Provide the [x, y] coordinate of the cell's center where the given text is located.  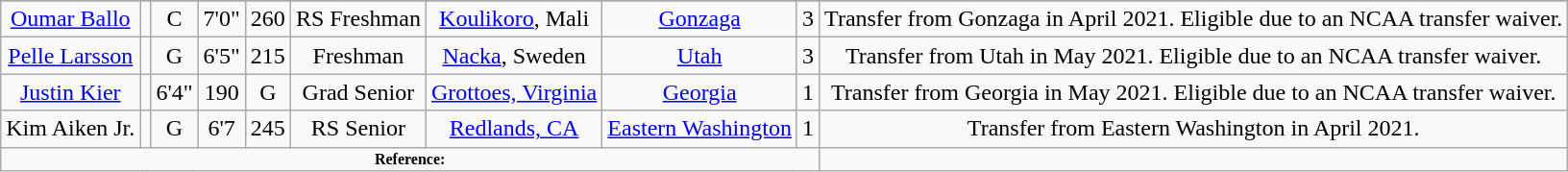
6'7 [221, 129]
Eastern Washington [699, 129]
Utah [699, 56]
245 [267, 129]
Redlands, CA [513, 129]
Justin Kier [71, 92]
RS Senior [357, 129]
7'0" [221, 19]
C [175, 19]
Freshman [357, 56]
Transfer from Eastern Washington in April 2021. [1193, 129]
215 [267, 56]
Grad Senior [357, 92]
RS Freshman [357, 19]
Transfer from Utah in May 2021. Eligible due to an NCAA transfer waiver. [1193, 56]
Pelle Larsson [71, 56]
260 [267, 19]
Gonzaga [699, 19]
Nacka, Sweden [513, 56]
Georgia [699, 92]
Transfer from Gonzaga in April 2021. Eligible due to an NCAA transfer waiver. [1193, 19]
6'4" [175, 92]
Grottoes, Virginia [513, 92]
Kim Aiken Jr. [71, 129]
Reference: [410, 159]
Transfer from Georgia in May 2021. Eligible due to an NCAA transfer waiver. [1193, 92]
Oumar Ballo [71, 19]
190 [221, 92]
6'5" [221, 56]
Koulikoro, Mali [513, 19]
